Locate the cell with the specified text and output its (X, Y) center coordinate. 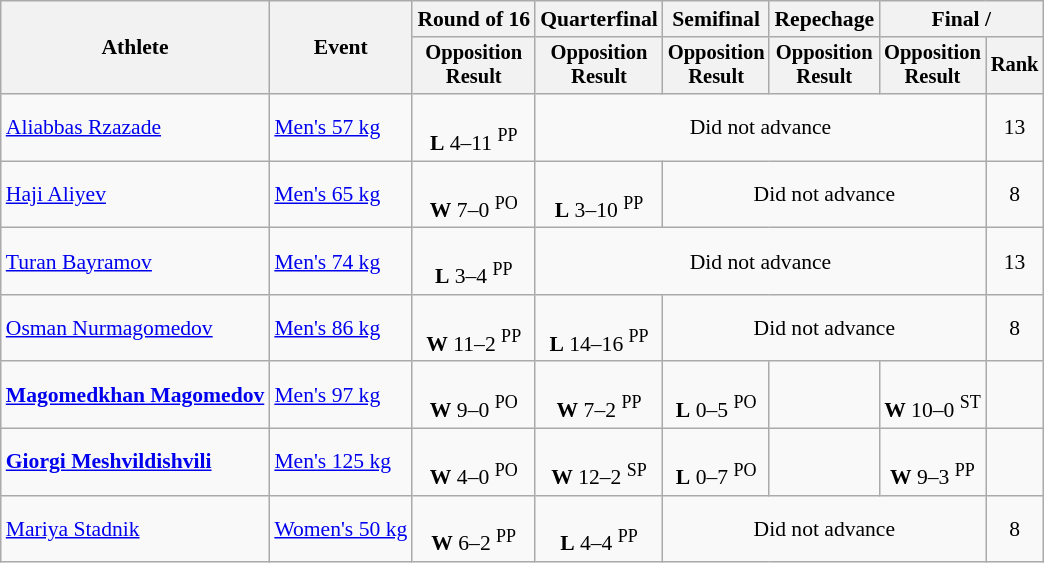
W 7–2 PP (599, 396)
Men's 65 kg (340, 194)
L 0–5 PO (716, 396)
L 3–4 PP (474, 262)
Giorgi Meshvildishvili (136, 462)
W 9–0 PO (474, 396)
Men's 74 kg (340, 262)
L 0–7 PO (716, 462)
Quarterfinal (599, 19)
Men's 97 kg (340, 396)
Event (340, 48)
Round of 16 (474, 19)
Haji Aliyev (136, 194)
W 11–2 PP (474, 328)
L 4–11 PP (474, 128)
Men's 125 kg (340, 462)
Men's 86 kg (340, 328)
Semifinal (716, 19)
Repechage (824, 19)
Osman Nurmagomedov (136, 328)
L 3–10 PP (599, 194)
W 6–2 PP (474, 528)
W 12–2 SP (599, 462)
Turan Bayramov (136, 262)
Aliabbas Rzazade (136, 128)
Final / (961, 19)
W 10–0 ST (932, 396)
Rank (1015, 66)
W 4–0 PO (474, 462)
Magomedkhan Magomedov (136, 396)
Mariya Stadnik (136, 528)
W 7–0 PO (474, 194)
L 4–4 PP (599, 528)
W 9–3 PP (932, 462)
Athlete (136, 48)
Women's 50 kg (340, 528)
Men's 57 kg (340, 128)
L 14–16 PP (599, 328)
